For the text-containing cell, return its midpoint in [x, y] coordinate format. 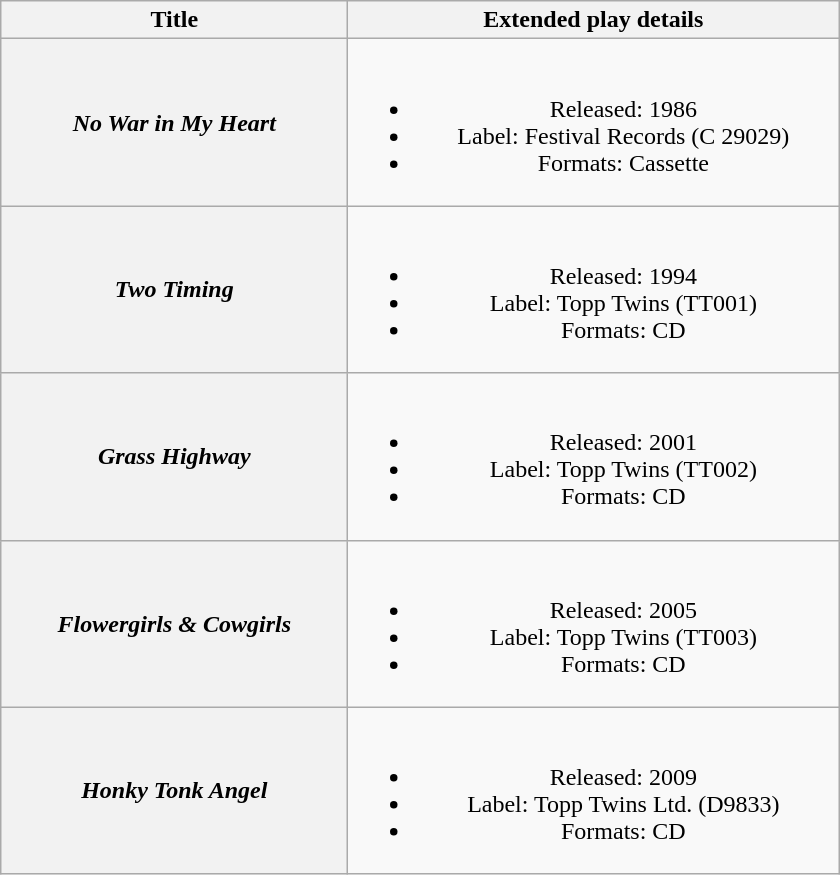
Released: 2005Label: Topp Twins (TT003)Formats: CD [594, 624]
Released: 2009Label: Topp Twins Ltd. (D9833)Formats: CD [594, 790]
Flowergirls & Cowgirls [174, 624]
Grass Highway [174, 456]
Released: 1994Label: Topp Twins (TT001)Formats: CD [594, 290]
Released: 1986Label: Festival Records (C 29029)Formats: Cassette [594, 122]
Honky Tonk Angel [174, 790]
No War in My Heart [174, 122]
Title [174, 20]
Two Timing [174, 290]
Extended play details [594, 20]
Released: 2001Label: Topp Twins (TT002)Formats: CD [594, 456]
